Locate the cell with the specified text and output its [x, y] center coordinate. 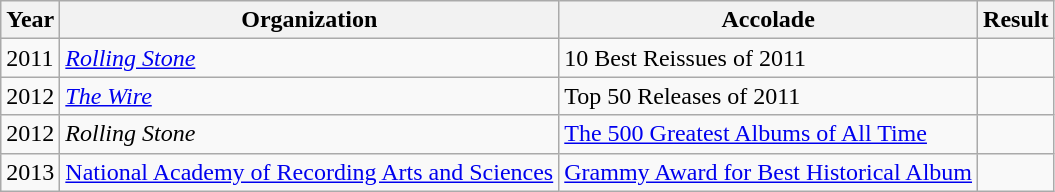
The 500 Greatest Albums of All Time [768, 134]
10 Best Reissues of 2011 [768, 58]
The Wire [310, 96]
Top 50 Releases of 2011 [768, 96]
Organization [310, 20]
Result [1016, 20]
2011 [30, 58]
Year [30, 20]
National Academy of Recording Arts and Sciences [310, 172]
Grammy Award for Best Historical Album [768, 172]
2013 [30, 172]
Accolade [768, 20]
